Locate the cell with the specified text and output its (X, Y) center coordinate. 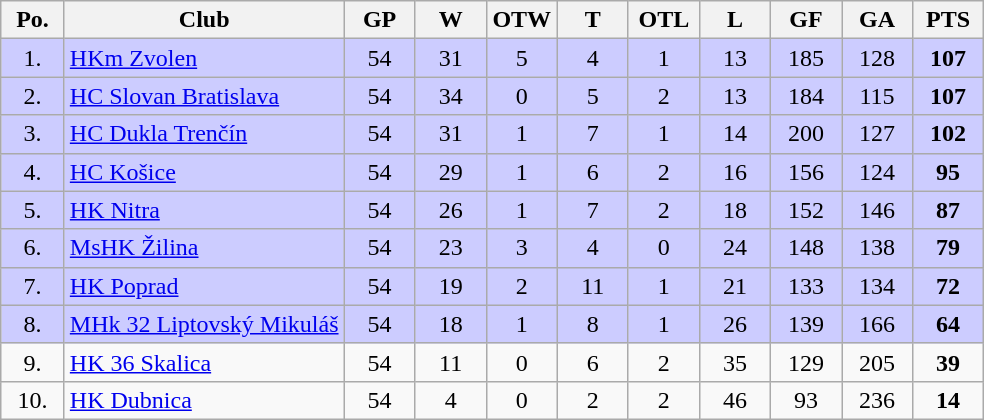
19 (450, 286)
4. (33, 172)
134 (878, 286)
GP (380, 20)
124 (878, 172)
GF (806, 20)
184 (806, 96)
236 (878, 400)
1. (33, 58)
16 (734, 172)
HK Poprad (204, 286)
87 (948, 210)
138 (878, 248)
95 (948, 172)
HC Dukla Trenčín (204, 134)
6. (33, 248)
W (450, 20)
24 (734, 248)
8. (33, 324)
HK Dubnica (204, 400)
139 (806, 324)
23 (450, 248)
GA (878, 20)
146 (878, 210)
3. (33, 134)
102 (948, 134)
39 (948, 362)
152 (806, 210)
2. (33, 96)
127 (878, 134)
93 (806, 400)
115 (878, 96)
7. (33, 286)
T (592, 20)
72 (948, 286)
200 (806, 134)
8 (592, 324)
OTW (522, 20)
166 (878, 324)
HK 36 Skalica (204, 362)
OTL (664, 20)
MHk 32 Liptovský Mikuláš (204, 324)
205 (878, 362)
148 (806, 248)
MsHK Žilina (204, 248)
HC Košice (204, 172)
29 (450, 172)
35 (734, 362)
HKm Zvolen (204, 58)
156 (806, 172)
3 (522, 248)
5. (33, 210)
L (734, 20)
Po. (33, 20)
9. (33, 362)
128 (878, 58)
133 (806, 286)
10. (33, 400)
185 (806, 58)
129 (806, 362)
HK Nitra (204, 210)
64 (948, 324)
HC Slovan Bratislava (204, 96)
79 (948, 248)
34 (450, 96)
PTS (948, 20)
46 (734, 400)
21 (734, 286)
Club (204, 20)
